Extract the (X, Y) coordinate from the center of the cell holding the provided text.  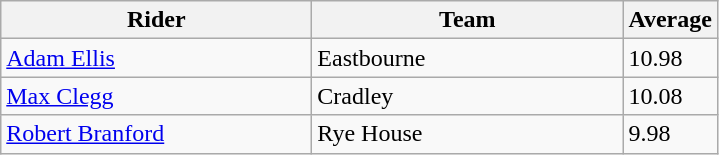
Team (468, 20)
Adam Ellis (156, 58)
10.98 (670, 58)
Eastbourne (468, 58)
Robert Branford (156, 134)
10.08 (670, 96)
Rider (156, 20)
Max Clegg (156, 96)
9.98 (670, 134)
Cradley (468, 96)
Rye House (468, 134)
Average (670, 20)
